Determine the [X, Y] coordinate at the center of the cell enclosing the given text.  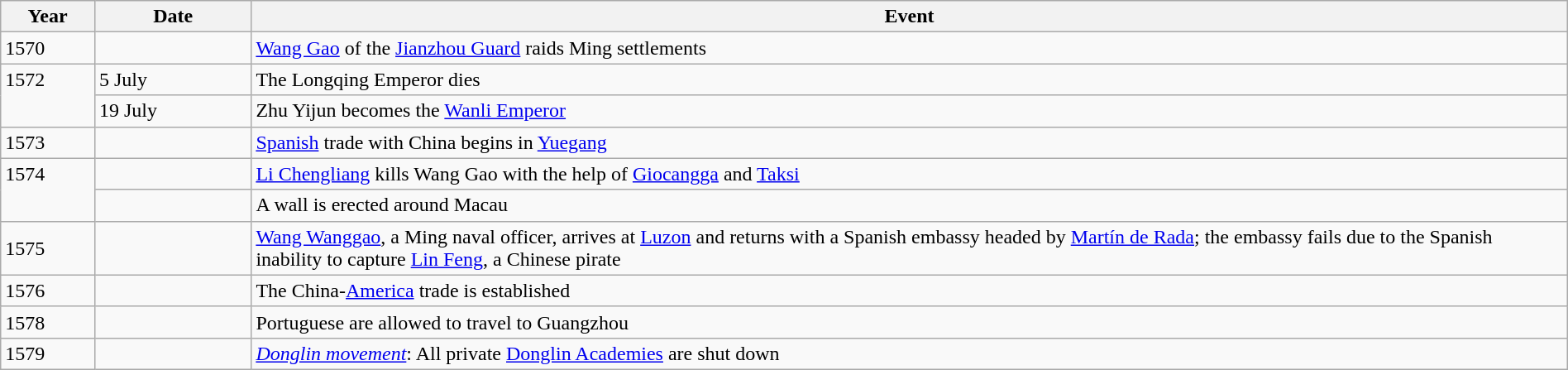
Spanish trade with China begins in Yuegang [910, 142]
A wall is erected around Macau [910, 205]
1574 [48, 190]
1579 [48, 353]
5 July [172, 79]
The Longqing Emperor dies [910, 79]
Year [48, 17]
1575 [48, 248]
Wang Gao of the Jianzhou Guard raids Ming settlements [910, 48]
19 July [172, 111]
The China-America trade is established [910, 291]
1573 [48, 142]
Zhu Yijun becomes the Wanli Emperor [910, 111]
1576 [48, 291]
Donglin movement: All private Donglin Academies are shut down [910, 353]
Portuguese are allowed to travel to Guangzhou [910, 322]
1572 [48, 95]
1570 [48, 48]
Date [172, 17]
Event [910, 17]
Li Chengliang kills Wang Gao with the help of Giocangga and Taksi [910, 174]
1578 [48, 322]
